For the text-containing cell, return its midpoint in (x, y) coordinate format. 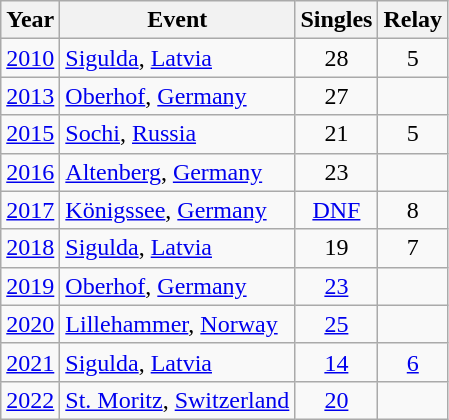
27 (336, 96)
2019 (30, 286)
25 (336, 324)
DNF (336, 210)
2015 (30, 134)
Singles (336, 20)
2013 (30, 96)
2018 (30, 248)
Event (178, 20)
2017 (30, 210)
Year (30, 20)
28 (336, 58)
2020 (30, 324)
2021 (30, 362)
2022 (30, 400)
2010 (30, 58)
Königssee, Germany (178, 210)
14 (336, 362)
6 (413, 362)
8 (413, 210)
Sochi, Russia (178, 134)
7 (413, 248)
20 (336, 400)
Altenberg, Germany (178, 172)
St. Moritz, Switzerland (178, 400)
Relay (413, 20)
2016 (30, 172)
21 (336, 134)
Lillehammer, Norway (178, 324)
19 (336, 248)
